Scan for the cell matching the given text and deliver its [X, Y] coordinate at center. 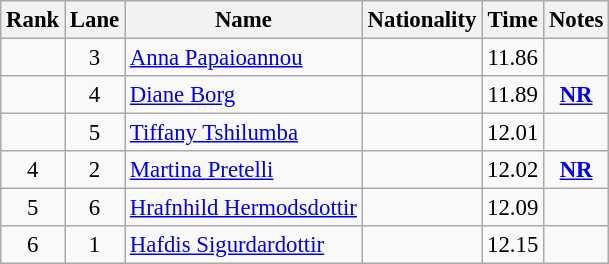
12.02 [513, 170]
12.01 [513, 133]
3 [95, 58]
Martina Pretelli [244, 170]
Tiffany Tshilumba [244, 133]
Nationality [422, 20]
Lane [95, 20]
Hafdis Sigurdardottir [244, 245]
Anna Papaioannou [244, 58]
11.89 [513, 95]
12.09 [513, 208]
1 [95, 245]
11.86 [513, 58]
Rank [33, 20]
Notes [576, 20]
Name [244, 20]
12.15 [513, 245]
Diane Borg [244, 95]
2 [95, 170]
Time [513, 20]
Hrafnhild Hermodsdottir [244, 208]
